Search for the cell housing the specified text and yield its [x, y] center coordinate. 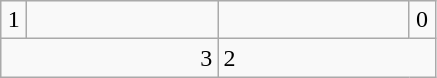
1 [14, 20]
0 [422, 20]
3 [110, 58]
2 [326, 58]
